Provide the [X, Y] coordinate of the cell's center where the given text is located.  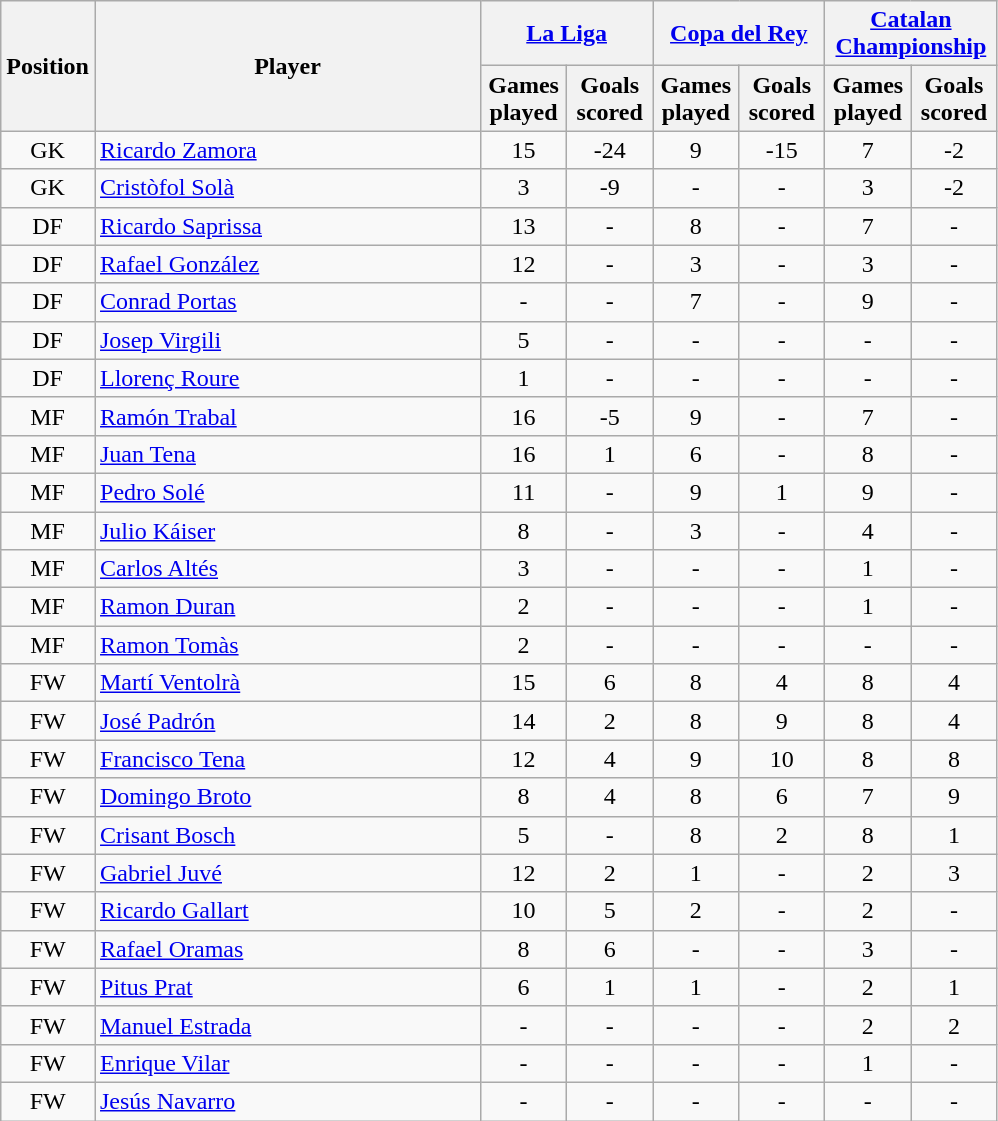
Jesús Navarro [287, 1101]
Position [48, 66]
Gabriel Juvé [287, 873]
Cristòfol Solà [287, 188]
Conrad Portas [287, 302]
Juan Tena [287, 454]
Domingo Broto [287, 797]
Crisant Bosch [287, 835]
-5 [610, 416]
Martí Ventolrà [287, 683]
Enrique Vilar [287, 1063]
Catalan Championship [911, 34]
Pitus Prat [287, 987]
José Padrón [287, 721]
-24 [610, 150]
Francisco Tena [287, 759]
Player [287, 66]
Llorenç Roure [287, 378]
Ramon Duran [287, 607]
13 [524, 226]
Manuel Estrada [287, 1025]
-15 [782, 150]
-9 [610, 188]
Ricardo Zamora [287, 150]
11 [524, 492]
Ramón Trabal [287, 416]
Ricardo Gallart [287, 911]
Josep Virgili [287, 340]
Rafael Oramas [287, 949]
14 [524, 721]
Ramon Tomàs [287, 645]
Ricardo Saprissa [287, 226]
Pedro Solé [287, 492]
Rafael González [287, 264]
Julio Káiser [287, 531]
Carlos Altés [287, 569]
La Liga [567, 34]
Copa del Rey [739, 34]
